Detect which cell encompasses the target text, then output its (X, Y) center coordinate. 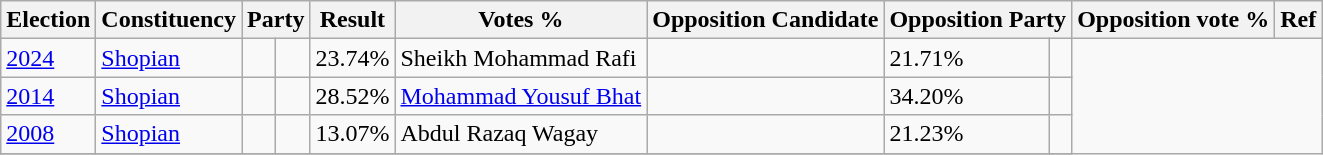
Abdul Razaq Wagay (521, 134)
21.23% (967, 134)
Party (276, 20)
Mohammad Yousuf Bhat (521, 96)
2024 (48, 58)
21.71% (967, 58)
Sheikh Mohammad Rafi (521, 58)
Votes % (521, 20)
Opposition vote % (1174, 20)
Opposition Party (978, 20)
Opposition Candidate (766, 20)
23.74% (352, 58)
13.07% (352, 134)
Election (48, 20)
28.52% (352, 96)
34.20% (967, 96)
2014 (48, 96)
Result (352, 20)
Constituency (169, 20)
2008 (48, 134)
Ref (1298, 20)
